Return (x, y) of the center of cell containing provided text 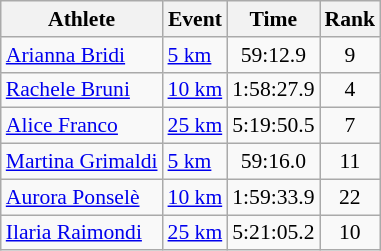
11 (350, 162)
4 (350, 90)
Rachele Bruni (82, 90)
Aurora Ponselè (82, 197)
1:59:33.9 (273, 197)
Ilaria Raimondi (82, 233)
9 (350, 55)
22 (350, 197)
59:16.0 (273, 162)
Martina Grimaldi (82, 162)
Alice Franco (82, 126)
Arianna Bridi (82, 55)
1:58:27.9 (273, 90)
Rank (350, 19)
5:19:50.5 (273, 126)
59:12.9 (273, 55)
Time (273, 19)
10 (350, 233)
5:21:05.2 (273, 233)
7 (350, 126)
Athlete (82, 19)
Event (196, 19)
